From the cell containing the given text, extract its center point as [x, y] coordinate. 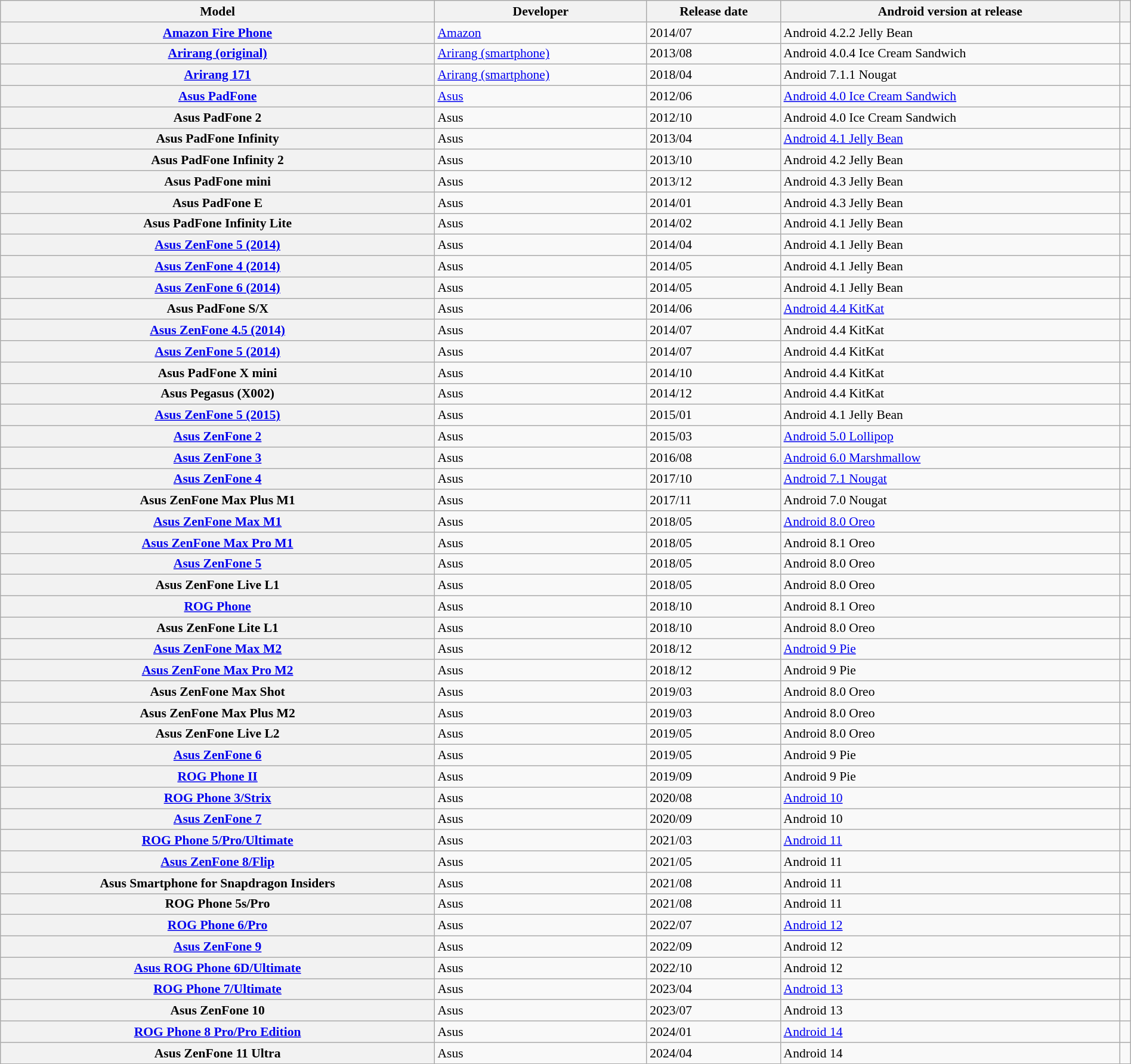
Asus ZenFone 7 [218, 819]
Asus ZenFone 2 [218, 437]
2012/10 [713, 118]
2023/04 [713, 989]
2024/01 [713, 1032]
2021/05 [713, 862]
2014/02 [713, 224]
2016/08 [713, 458]
Asus ZenFone 6 [218, 755]
Android 5.0 Lollipop [950, 437]
Asus ZenFone 5 (2015) [218, 415]
ROG Phone [218, 607]
Asus ZenFone Max M2 [218, 649]
Asus PadFone Infinity 2 [218, 161]
Asus ZenFone 4 [218, 479]
2020/09 [713, 819]
2014/10 [713, 373]
Asus ZenFone Max Pro M1 [218, 543]
2020/08 [713, 798]
2013/04 [713, 139]
Asus ZenFone Max M1 [218, 522]
Asus ZenFone 4 (2014) [218, 267]
Amazon Fire Phone [218, 33]
Arirang (original) [218, 54]
2015/01 [713, 415]
Asus PadFone E [218, 203]
Asus PadFone S/X [218, 309]
Asus PadFone mini [218, 181]
Asus PadFone Infinity Lite [218, 224]
Asus ZenFone 4.5 (2014) [218, 331]
Android 6.0 Marshmallow [950, 458]
2018/04 [713, 75]
ROG Phone 5/Pro/Ultimate [218, 841]
Asus Pegasus (X002) [218, 394]
Asus ZenFone Live L1 [218, 585]
Android 7.1.1 Nougat [950, 75]
2022/09 [713, 947]
Asus PadFone X mini [218, 373]
ROG Phone 3/Strix [218, 798]
Arirang 171 [218, 75]
Android 4.0.4 Ice Cream Sandwich [950, 54]
Developer [540, 11]
2013/08 [713, 54]
Asus PadFone Infinity [218, 139]
Model [218, 11]
Asus ZenFone Lite L1 [218, 628]
Release date [713, 11]
Asus ROG Phone 6D/Ultimate [218, 968]
Asus ZenFone Live L2 [218, 734]
Android 7.1 Nougat [950, 479]
Android version at release [950, 11]
Asus ZenFone Max Plus M2 [218, 713]
Asus ZenFone 8/Flip [218, 862]
Asus ZenFone 11 Ultra [218, 1053]
2023/07 [713, 1011]
Asus PadFone 2 [218, 118]
ROG Phone 5s/Pro [218, 904]
2022/07 [713, 926]
2015/03 [713, 437]
2024/04 [713, 1053]
Asus ZenFone 5 [218, 564]
Asus ZenFone 9 [218, 947]
ROG Phone 8 Pro/Pro Edition [218, 1032]
Asus ZenFone Max Plus M1 [218, 501]
2013/10 [713, 161]
2021/03 [713, 841]
ROG Phone II [218, 777]
ROG Phone 6/Pro [218, 926]
Asus ZenFone Max Pro M2 [218, 671]
2014/01 [713, 203]
Android 4.2.2 Jelly Bean [950, 33]
Android 4.2 Jelly Bean [950, 161]
Asus ZenFone 10 [218, 1011]
2013/12 [713, 181]
2019/09 [713, 777]
2014/04 [713, 245]
Asus ZenFone 3 [218, 458]
2017/11 [713, 501]
2014/12 [713, 394]
Android 7.0 Nougat [950, 501]
2022/10 [713, 968]
Asus ZenFone 6 (2014) [218, 288]
2012/06 [713, 97]
Asus PadFone [218, 97]
2017/10 [713, 479]
2014/06 [713, 309]
Asus Smartphone for Snapdragon Insiders [218, 883]
Amazon [540, 33]
ROG Phone 7/Ultimate [218, 989]
Asus ZenFone Max Shot [218, 692]
